Locate the cell with the specified text and output its (x, y) center coordinate. 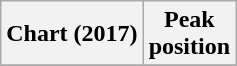
Peak position (189, 34)
Chart (2017) (72, 34)
